Pinpoint the cell where the given text exists, returning its [x, y] midpoint coordinate. 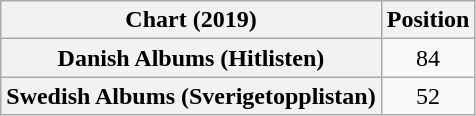
Chart (2019) [191, 20]
52 [428, 96]
Swedish Albums (Sverigetopplistan) [191, 96]
Danish Albums (Hitlisten) [191, 58]
84 [428, 58]
Position [428, 20]
